Provide the [X, Y] coordinate of the cell's center where the given text is located.  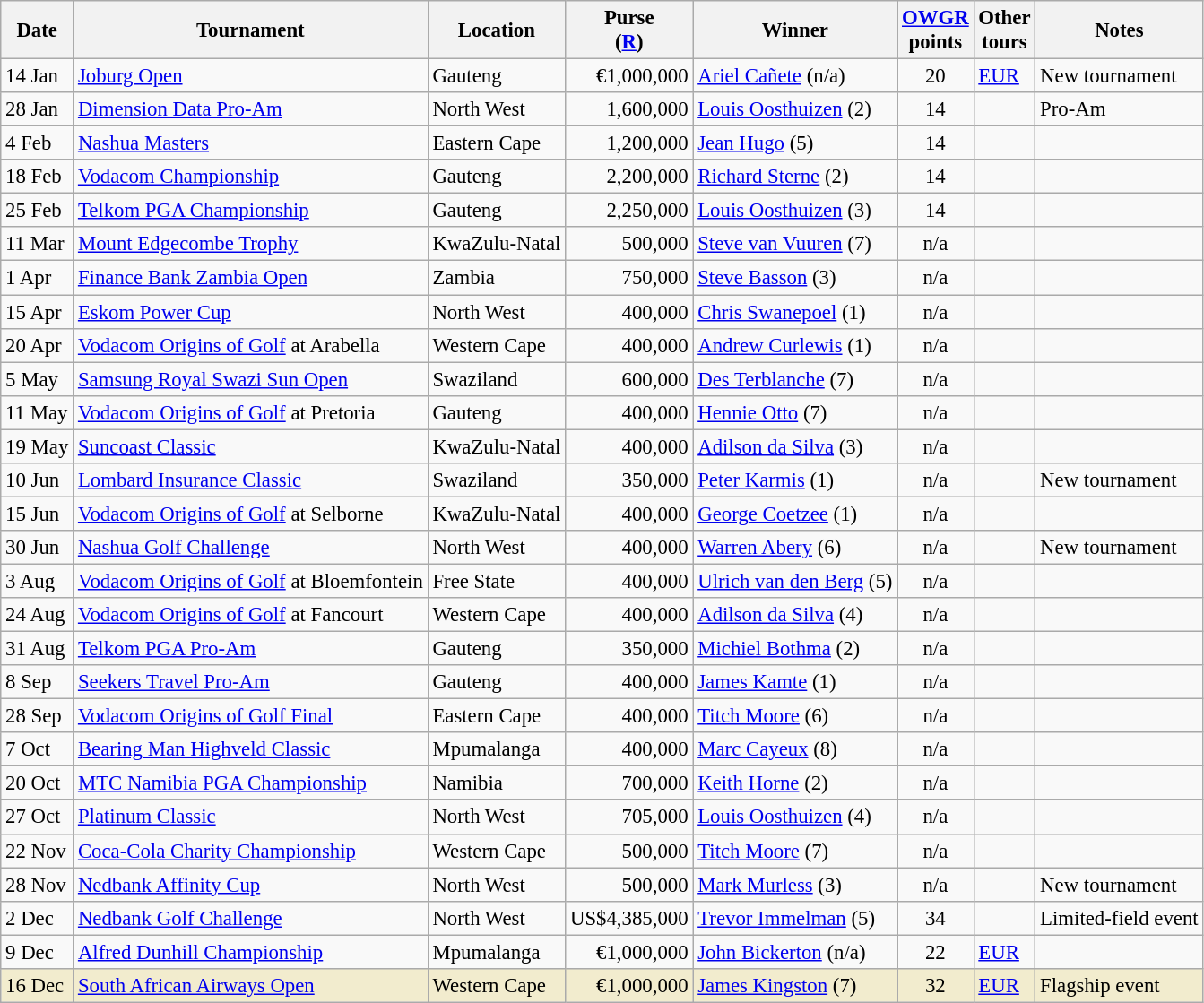
Vodacom Origins of Golf at Fancourt [251, 615]
19 May [38, 446]
South African Airways Open [251, 986]
4 Feb [38, 143]
Andrew Curlewis (1) [795, 345]
Flagship event [1119, 986]
Peter Karmis (1) [795, 480]
Vodacom Origins of Golf Final [251, 716]
Notes [1119, 30]
Finance Bank Zambia Open [251, 278]
750,000 [629, 278]
Joburg Open [251, 76]
James Kamte (1) [795, 682]
George Coetzee (1) [795, 514]
5 May [38, 379]
Marc Cayeux (8) [795, 749]
Mount Edgecombe Trophy [251, 245]
28 Nov [38, 885]
Telkom PGA Championship [251, 211]
Purse(R) [629, 30]
Titch Moore (7) [795, 851]
Bearing Man Highveld Classic [251, 749]
Date [38, 30]
Keith Horne (2) [795, 783]
705,000 [629, 817]
Nashua Masters [251, 143]
US$4,385,000 [629, 918]
Limited-field event [1119, 918]
Zambia [497, 278]
11 May [38, 412]
20 [936, 76]
MTC Namibia PGA Championship [251, 783]
15 Apr [38, 312]
Alfred Dunhill Championship [251, 952]
10 Jun [38, 480]
Louis Oosthuizen (3) [795, 211]
1,200,000 [629, 143]
34 [936, 918]
25 Feb [38, 211]
28 Sep [38, 716]
Trevor Immelman (5) [795, 918]
Free State [497, 581]
22 Nov [38, 851]
Suncoast Classic [251, 446]
27 Oct [38, 817]
Des Terblanche (7) [795, 379]
Dimension Data Pro-Am [251, 109]
Samsung Royal Swazi Sun Open [251, 379]
8 Sep [38, 682]
16 Dec [38, 986]
Hennie Otto (7) [795, 412]
1,600,000 [629, 109]
24 Aug [38, 615]
18 Feb [38, 177]
Titch Moore (6) [795, 716]
Nedbank Affinity Cup [251, 885]
2 Dec [38, 918]
22 [936, 952]
Adilson da Silva (4) [795, 615]
Nashua Golf Challenge [251, 548]
Warren Abery (6) [795, 548]
Ariel Cañete (n/a) [795, 76]
3 Aug [38, 581]
OWGRpoints [936, 30]
Winner [795, 30]
11 Mar [38, 245]
2,250,000 [629, 211]
Location [497, 30]
Louis Oosthuizen (4) [795, 817]
28 Jan [38, 109]
Pro-Am [1119, 109]
Coca-Cola Charity Championship [251, 851]
700,000 [629, 783]
Lombard Insurance Classic [251, 480]
20 Apr [38, 345]
Ulrich van den Berg (5) [795, 581]
Tournament [251, 30]
Telkom PGA Pro-Am [251, 649]
32 [936, 986]
Othertours [1004, 30]
Richard Sterne (2) [795, 177]
John Bickerton (n/a) [795, 952]
Seekers Travel Pro-Am [251, 682]
30 Jun [38, 548]
Platinum Classic [251, 817]
20 Oct [38, 783]
31 Aug [38, 649]
Steve Basson (3) [795, 278]
Steve van Vuuren (7) [795, 245]
15 Jun [38, 514]
7 Oct [38, 749]
James Kingston (7) [795, 986]
Vodacom Championship [251, 177]
Michiel Bothma (2) [795, 649]
14 Jan [38, 76]
Jean Hugo (5) [795, 143]
1 Apr [38, 278]
600,000 [629, 379]
Mark Murless (3) [795, 885]
2,200,000 [629, 177]
Vodacom Origins of Golf at Arabella [251, 345]
Adilson da Silva (3) [795, 446]
Eskom Power Cup [251, 312]
Vodacom Origins of Golf at Pretoria [251, 412]
Namibia [497, 783]
Louis Oosthuizen (2) [795, 109]
Vodacom Origins of Golf at Selborne [251, 514]
Vodacom Origins of Golf at Bloemfontein [251, 581]
Chris Swanepoel (1) [795, 312]
Nedbank Golf Challenge [251, 918]
9 Dec [38, 952]
